Extract the [x, y] coordinate from the center of the cell holding the provided text.  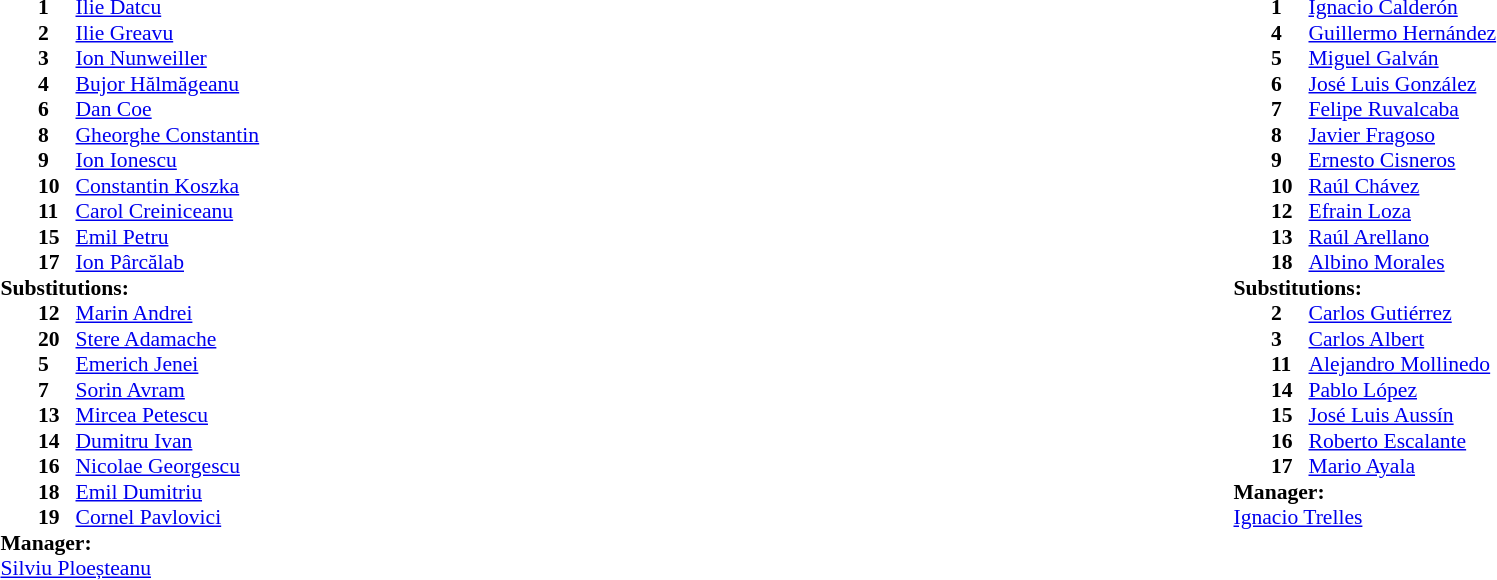
Marin Andrei [168, 313]
Mario Ayala [1402, 467]
Sorin Avram [168, 390]
Raúl Arellano [1402, 237]
Carlos Gutiérrez [1402, 313]
Dumitru Ivan [168, 441]
Albino Morales [1402, 263]
Carol Creiniceanu [168, 211]
Mircea Petescu [168, 415]
19 [57, 517]
Gheorghe Constantin [168, 135]
Emil Dumitriu [168, 492]
Dan Coe [168, 109]
Cornel Pavlovici [168, 517]
Ion Nunweiller [168, 59]
Stere Adamache [168, 339]
20 [57, 339]
Ion Ionescu [168, 161]
Miguel Galván [1402, 59]
Alejandro Mollinedo [1402, 365]
Felipe Ruvalcaba [1402, 109]
Ilie Greavu [168, 33]
Ion Pârcălab [168, 263]
Raúl Chávez [1402, 186]
Emil Petru [168, 237]
Guillermo Hernández [1402, 33]
José Luis Aussín [1402, 415]
Ignacio Trelles [1366, 517]
Ernesto Cisneros [1402, 161]
Efrain Loza [1402, 211]
Javier Fragoso [1402, 135]
Bujor Hălmăgeanu [168, 84]
José Luis González [1402, 84]
Constantin Koszka [168, 186]
Pablo López [1402, 390]
Roberto Escalante [1402, 441]
Carlos Albert [1402, 339]
Emerich Jenei [168, 365]
Nicolae Georgescu [168, 467]
